Return the [X, Y] coordinate for the center point of the cell that contains the specified text.  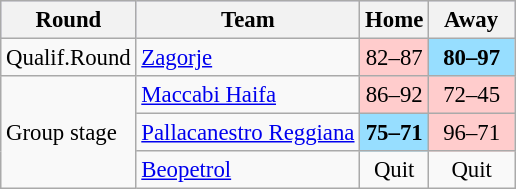
72–45 [472, 95]
Qualif.Round [68, 58]
82–87 [394, 58]
Round [68, 20]
Zagorje [248, 58]
80–97 [472, 58]
Away [472, 20]
86–92 [394, 95]
96–71 [472, 133]
Pallacanestro Reggiana [248, 133]
Beopetrol [248, 170]
Home [394, 20]
Team [248, 20]
Maccabi Haifa [248, 95]
Group stage [68, 132]
75–71 [394, 133]
